Search for the cell housing the specified text and yield its [x, y] center coordinate. 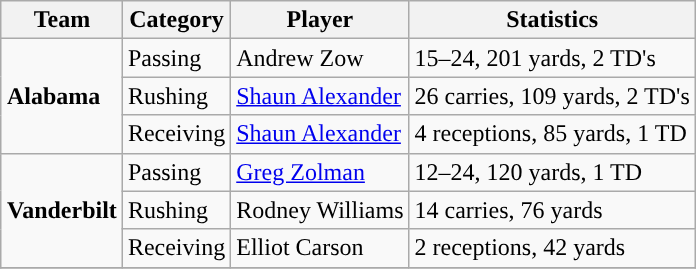
4 receptions, 85 yards, 1 TD [552, 134]
Player [320, 20]
Alabama [62, 96]
26 carries, 109 yards, 2 TD's [552, 96]
Statistics [552, 20]
14 carries, 76 yards [552, 210]
Category [176, 20]
12–24, 120 yards, 1 TD [552, 172]
Elliot Carson [320, 248]
15–24, 201 yards, 2 TD's [552, 58]
Andrew Zow [320, 58]
Team [62, 20]
Greg Zolman [320, 172]
Vanderbilt [62, 210]
2 receptions, 42 yards [552, 248]
Rodney Williams [320, 210]
